Pinpoint the cell where the given text exists, returning its (X, Y) midpoint coordinate. 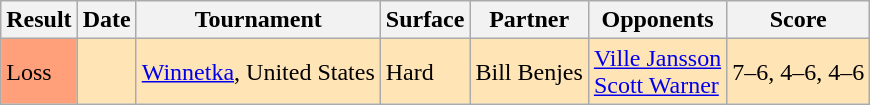
Ville Jansson Scott Warner (657, 72)
7–6, 4–6, 4–6 (798, 72)
Surface (425, 20)
Date (106, 20)
Partner (529, 20)
Result (39, 20)
Loss (39, 72)
Tournament (258, 20)
Opponents (657, 20)
Bill Benjes (529, 72)
Score (798, 20)
Winnetka, United States (258, 72)
Hard (425, 72)
